For the text-containing cell, return its midpoint in (x, y) coordinate format. 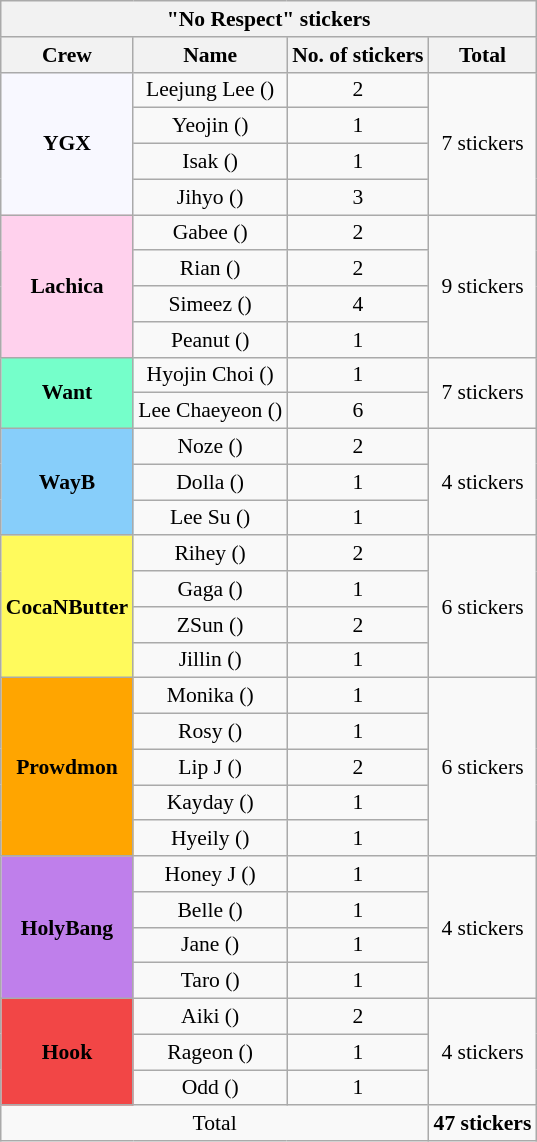
Aiki () (210, 1017)
Name (210, 55)
Leejung Lee () (210, 90)
Lee Su () (210, 518)
Isak () (210, 162)
Odd () (210, 1088)
Monika () (210, 696)
No. of stickers (358, 55)
Kayday () (210, 803)
9 stickers (483, 286)
Crew (67, 55)
Prowdmon (67, 767)
Rosy () (210, 732)
Gaga () (210, 589)
"No Respect" stickers (269, 19)
Noze () (210, 447)
47 stickers (483, 1124)
Hook (67, 1052)
YGX (67, 143)
Belle () (210, 910)
Gabee () (210, 233)
Peanut () (210, 340)
Want (67, 392)
Lip J () (210, 767)
Dolla () (210, 482)
3 (358, 197)
4 (358, 304)
HolyBang (67, 927)
Rageon () (210, 1052)
Honey J () (210, 874)
ZSun () (210, 625)
CocaNButter (67, 607)
6 (358, 411)
WayB (67, 482)
Lee Chaeyeon () (210, 411)
Taro () (210, 981)
Hyojin Choi () (210, 375)
Rihey () (210, 554)
Lachica (67, 286)
Jihyo () (210, 197)
Rian () (210, 269)
Yeojin () (210, 126)
Simeez () (210, 304)
Hyeily () (210, 839)
Jillin () (210, 660)
Jane () (210, 945)
